Output the [X, Y] coordinate of the center of the cell containing the given text.  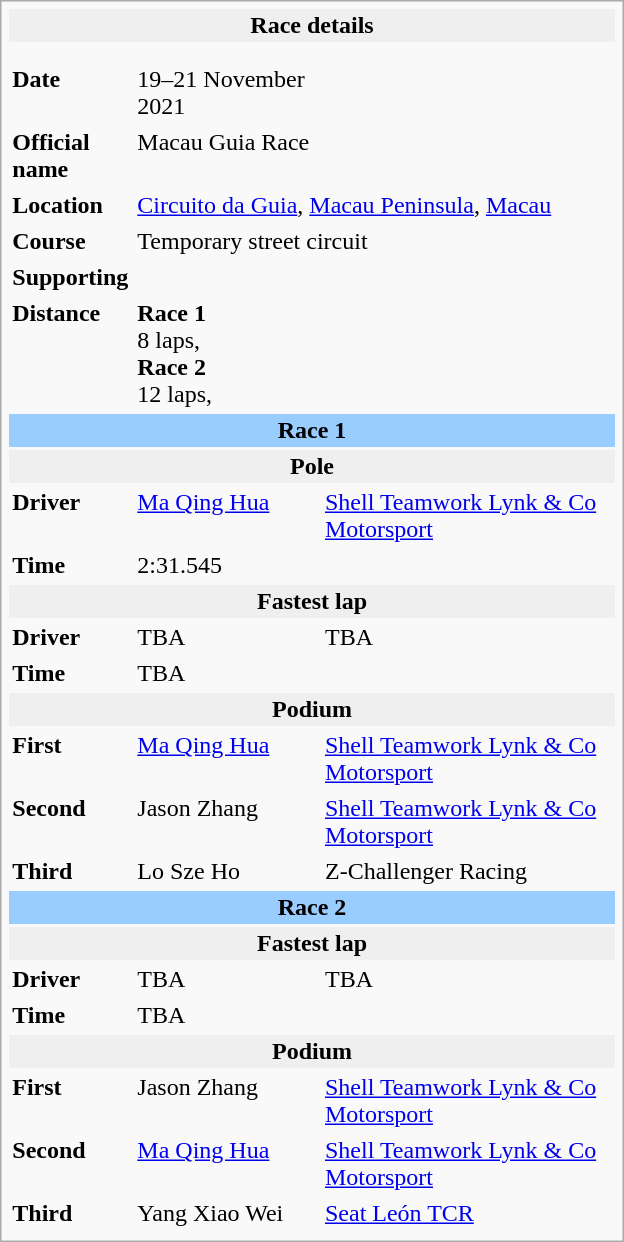
Race 1 [312, 430]
Lo Sze Ho [226, 872]
Pole [312, 466]
Race 2 [312, 908]
2:31.545 [374, 566]
19–21 November 2021 [226, 93]
Official name [70, 156]
Course [70, 242]
Temporary street circuit [374, 242]
Circuito da Guia, Macau Peninsula, Macau [374, 206]
Yang Xiao Wei [226, 1214]
Race 18 laps, Race 2 12 laps, [374, 354]
Seat León TCR [468, 1214]
Macau Guia Race [374, 156]
Supporting [70, 278]
Date [70, 93]
Z-Challenger Racing [468, 872]
Location [70, 206]
Distance [70, 354]
Race details [312, 26]
